Locate the cell with the specified text and output its [x, y] center coordinate. 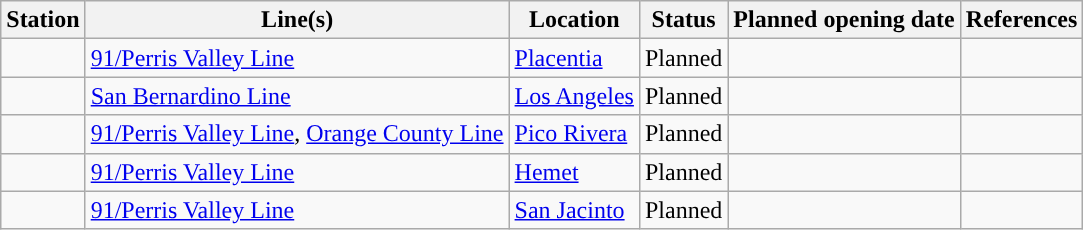
San Jacinto [574, 210]
Line(s) [297, 20]
Planned opening date [844, 20]
Los Angeles [574, 96]
References [1022, 20]
Station [43, 20]
Status [683, 20]
Pico Rivera [574, 134]
Placentia [574, 58]
San Bernardino Line [297, 96]
91/Perris Valley Line, Orange County Line [297, 134]
Hemet [574, 172]
Location [574, 20]
